Extract the [X, Y] coordinate from the center of the cell holding the provided text.  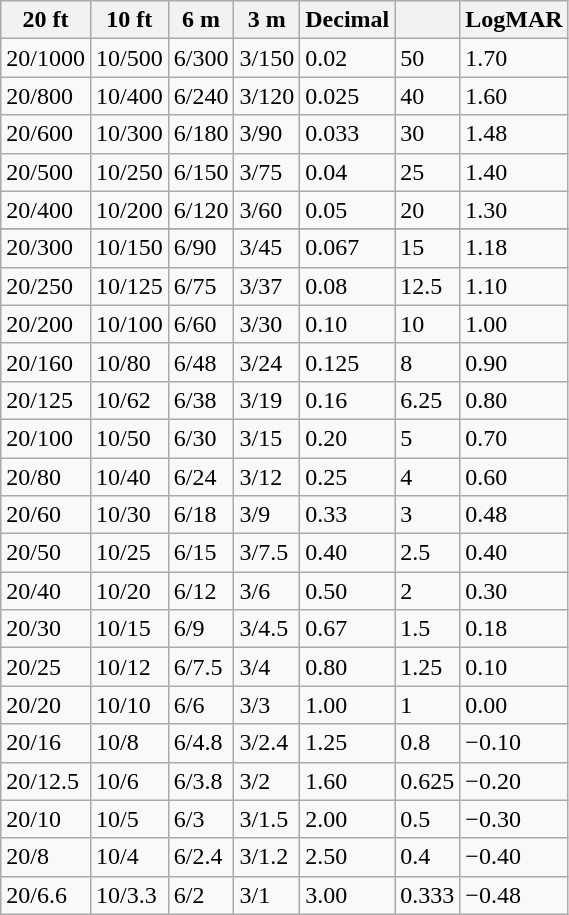
25 [428, 172]
10/30 [129, 515]
12.5 [428, 286]
0.30 [514, 591]
0.48 [514, 515]
5 [428, 438]
20/800 [46, 96]
30 [428, 134]
6/7.5 [201, 667]
6/300 [201, 58]
6 m [201, 20]
20/80 [46, 477]
−0.20 [514, 781]
0.8 [428, 743]
10/3.3 [129, 895]
3/7.5 [267, 553]
3/4.5 [267, 629]
10/300 [129, 134]
2.50 [348, 857]
3/15 [267, 438]
10/8 [129, 743]
10/10 [129, 705]
3/6 [267, 591]
6/18 [201, 515]
6/75 [201, 286]
10/15 [129, 629]
6/24 [201, 477]
−0.10 [514, 743]
−0.40 [514, 857]
20/600 [46, 134]
0.18 [514, 629]
20/250 [46, 286]
6/90 [201, 248]
50 [428, 58]
3/45 [267, 248]
1.10 [514, 286]
3/30 [267, 324]
20/8 [46, 857]
6/12 [201, 591]
10/150 [129, 248]
15 [428, 248]
20/125 [46, 400]
3/1 [267, 895]
3/150 [267, 58]
6/9 [201, 629]
3/75 [267, 172]
6/15 [201, 553]
0.4 [428, 857]
6/48 [201, 362]
0.033 [348, 134]
0.067 [348, 248]
3/37 [267, 286]
3/1.5 [267, 819]
10/4 [129, 857]
6/6 [201, 705]
20/25 [46, 667]
6/60 [201, 324]
−0.48 [514, 895]
3/2.4 [267, 743]
10/400 [129, 96]
3.00 [348, 895]
−0.30 [514, 819]
20/1000 [46, 58]
10/40 [129, 477]
20/300 [46, 248]
6/2.4 [201, 857]
0.00 [514, 705]
10/100 [129, 324]
10/25 [129, 553]
3/12 [267, 477]
0.50 [348, 591]
20/40 [46, 591]
10 [428, 324]
3/24 [267, 362]
20/12.5 [46, 781]
3/60 [267, 210]
0.60 [514, 477]
1.48 [514, 134]
3/4 [267, 667]
0.08 [348, 286]
2 [428, 591]
20/20 [46, 705]
10/80 [129, 362]
20/160 [46, 362]
6/240 [201, 96]
20/30 [46, 629]
10/500 [129, 58]
3/2 [267, 781]
0.90 [514, 362]
0.5 [428, 819]
3/19 [267, 400]
10/200 [129, 210]
10/125 [129, 286]
0.25 [348, 477]
4 [428, 477]
10/20 [129, 591]
20/10 [46, 819]
6/4.8 [201, 743]
6/180 [201, 134]
0.333 [428, 895]
0.025 [348, 96]
10 ft [129, 20]
10/62 [129, 400]
40 [428, 96]
0.04 [348, 172]
Decimal [348, 20]
2.00 [348, 819]
2.5 [428, 553]
20 [428, 210]
8 [428, 362]
3 m [267, 20]
10/50 [129, 438]
1.40 [514, 172]
3 [428, 515]
LogMAR [514, 20]
0.70 [514, 438]
1.18 [514, 248]
6.25 [428, 400]
0.625 [428, 781]
10/250 [129, 172]
20 ft [46, 20]
3/1.2 [267, 857]
10/5 [129, 819]
0.05 [348, 210]
3/120 [267, 96]
3/9 [267, 515]
6/2 [201, 895]
20/400 [46, 210]
6/3.8 [201, 781]
3/90 [267, 134]
3/3 [267, 705]
10/12 [129, 667]
6/30 [201, 438]
1 [428, 705]
0.67 [348, 629]
0.33 [348, 515]
6/150 [201, 172]
0.02 [348, 58]
20/200 [46, 324]
20/16 [46, 743]
20/100 [46, 438]
20/6.6 [46, 895]
20/500 [46, 172]
20/50 [46, 553]
20/60 [46, 515]
1.5 [428, 629]
10/6 [129, 781]
1.30 [514, 210]
0.16 [348, 400]
1.70 [514, 58]
0.125 [348, 362]
0.20 [348, 438]
6/3 [201, 819]
6/120 [201, 210]
6/38 [201, 400]
